Extract the [X, Y] coordinate from the center of the cell holding the provided text.  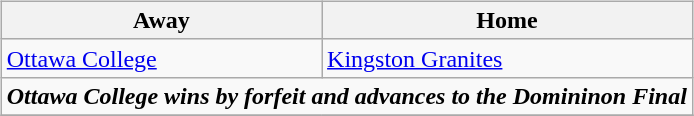
Ottawa College [161, 58]
Kingston Granites [508, 58]
Home [508, 20]
Ottawa College wins by forfeit and advances to the Domininon Final [346, 96]
Away [161, 20]
